Return [x, y] of the center of cell containing provided text 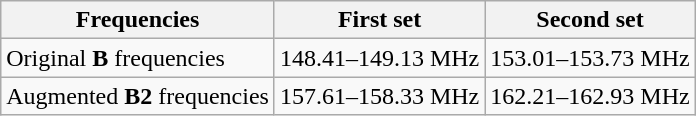
148.41–149.13 MHz [379, 58]
Augmented B2 frequencies [138, 96]
First set [379, 20]
Frequencies [138, 20]
153.01–153.73 MHz [590, 58]
Original B frequencies [138, 58]
Second set [590, 20]
162.21–162.93 MHz [590, 96]
157.61–158.33 MHz [379, 96]
